For the text-containing cell, return its midpoint in [x, y] coordinate format. 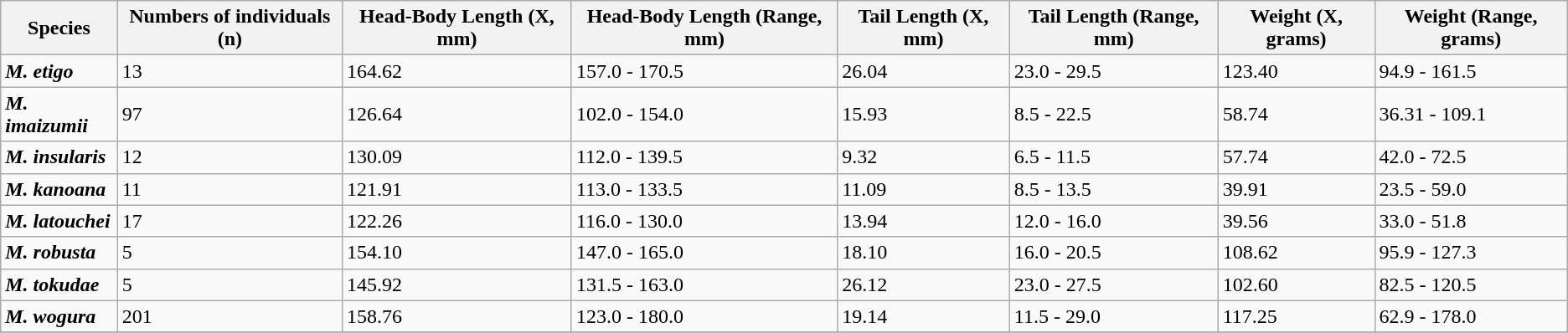
M. tokudae [59, 284]
Head-Body Length (X, mm) [456, 28]
97 [230, 114]
117.25 [1297, 316]
Weight (Range, grams) [1471, 28]
M. robusta [59, 253]
157.0 - 170.5 [704, 71]
26.12 [924, 284]
11.5 - 29.0 [1114, 316]
M. insularis [59, 157]
131.5 - 163.0 [704, 284]
9.32 [924, 157]
26.04 [924, 71]
102.60 [1297, 284]
94.9 - 161.5 [1471, 71]
Numbers of individuals (n) [230, 28]
154.10 [456, 253]
8.5 - 13.5 [1114, 189]
13.94 [924, 221]
122.26 [456, 221]
13 [230, 71]
201 [230, 316]
17 [230, 221]
95.9 - 127.3 [1471, 253]
123.0 - 180.0 [704, 316]
M. kanoana [59, 189]
39.91 [1297, 189]
Tail Length (Range, mm) [1114, 28]
36.31 - 109.1 [1471, 114]
M. etigo [59, 71]
8.5 - 22.5 [1114, 114]
11.09 [924, 189]
Species [59, 28]
164.62 [456, 71]
82.5 - 120.5 [1471, 284]
108.62 [1297, 253]
130.09 [456, 157]
39.56 [1297, 221]
102.0 - 154.0 [704, 114]
M. latouchei [59, 221]
116.0 - 130.0 [704, 221]
12 [230, 157]
6.5 - 11.5 [1114, 157]
145.92 [456, 284]
Head-Body Length (Range, mm) [704, 28]
M. wogura [59, 316]
11 [230, 189]
126.64 [456, 114]
19.14 [924, 316]
18.10 [924, 253]
16.0 - 20.5 [1114, 253]
121.91 [456, 189]
113.0 - 133.5 [704, 189]
Tail Length (X, mm) [924, 28]
123.40 [1297, 71]
33.0 - 51.8 [1471, 221]
42.0 - 72.5 [1471, 157]
12.0 - 16.0 [1114, 221]
15.93 [924, 114]
58.74 [1297, 114]
147.0 - 165.0 [704, 253]
57.74 [1297, 157]
23.0 - 29.5 [1114, 71]
M. imaizumii [59, 114]
158.76 [456, 316]
112.0 - 139.5 [704, 157]
23.5 - 59.0 [1471, 189]
23.0 - 27.5 [1114, 284]
62.9 - 178.0 [1471, 316]
Weight (X, grams) [1297, 28]
